Capture the cell that displays the provided text and extract its (X, Y) central coordinate. 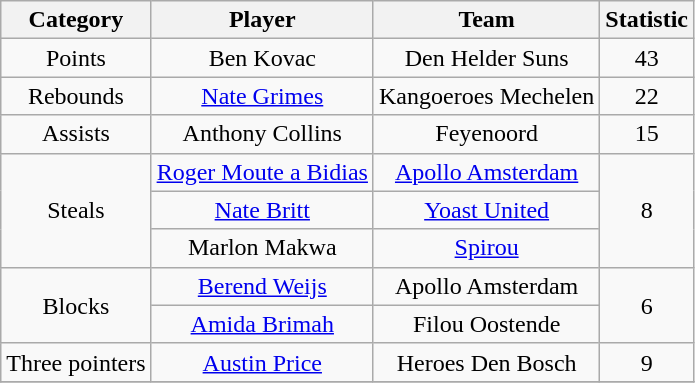
6 (647, 305)
Roger Moute a Bidias (262, 172)
43 (647, 58)
Marlon Makwa (262, 248)
Amida Brimah (262, 324)
Assists (76, 134)
Austin Price (262, 362)
Blocks (76, 305)
Feyenoord (486, 134)
Nate Grimes (262, 96)
Nate Britt (262, 210)
Anthony Collins (262, 134)
Kangoeroes Mechelen (486, 96)
Filou Oostende (486, 324)
Ben Kovac (262, 58)
22 (647, 96)
Steals (76, 210)
Den Helder Suns (486, 58)
Rebounds (76, 96)
Heroes Den Bosch (486, 362)
Spirou (486, 248)
9 (647, 362)
Three pointers (76, 362)
Points (76, 58)
15 (647, 134)
Player (262, 20)
Statistic (647, 20)
Category (76, 20)
Yoast United (486, 210)
Berend Weijs (262, 286)
Team (486, 20)
8 (647, 210)
